Search for the cell housing the specified text and yield its (X, Y) center coordinate. 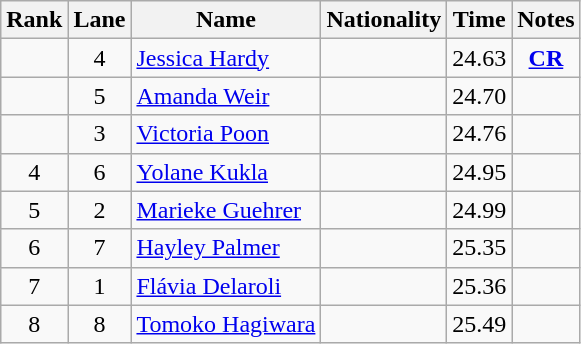
Name (226, 20)
Hayley Palmer (226, 248)
Time (480, 20)
1 (100, 286)
25.49 (480, 324)
24.95 (480, 172)
24.76 (480, 134)
Jessica Hardy (226, 58)
24.70 (480, 96)
Flávia Delaroli (226, 286)
Tomoko Hagiwara (226, 324)
Nationality (384, 20)
2 (100, 210)
Lane (100, 20)
Notes (546, 20)
Victoria Poon (226, 134)
Yolane Kukla (226, 172)
25.35 (480, 248)
24.63 (480, 58)
3 (100, 134)
CR (546, 58)
Amanda Weir (226, 96)
Marieke Guehrer (226, 210)
25.36 (480, 286)
Rank (34, 20)
24.99 (480, 210)
